Detect which cell encompasses the target text, then output its (x, y) center coordinate. 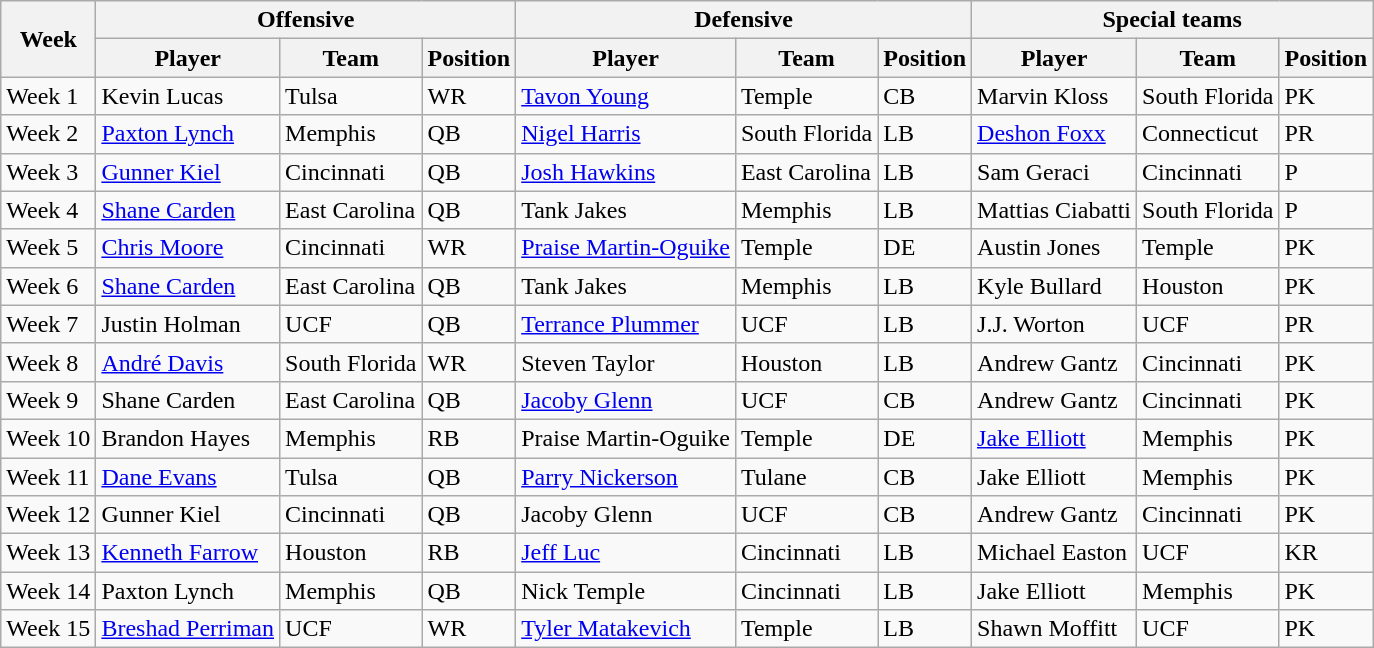
Breshad Perriman (188, 629)
Tulane (806, 477)
Week 9 (48, 400)
Shawn Moffitt (1054, 629)
Kyle Bullard (1054, 286)
Chris Moore (188, 248)
Terrance Plummer (626, 324)
Week 3 (48, 172)
Austin Jones (1054, 248)
Week 5 (48, 248)
Week 7 (48, 324)
Week 1 (48, 96)
Defensive (744, 20)
Dane Evans (188, 477)
Michael Easton (1054, 553)
Week 14 (48, 591)
Nick Temple (626, 591)
Week 2 (48, 134)
Deshon Foxx (1054, 134)
Kevin Lucas (188, 96)
Week 13 (48, 553)
Jeff Luc (626, 553)
André Davis (188, 362)
Week 11 (48, 477)
Sam Geraci (1054, 172)
Tavon Young (626, 96)
Week (48, 39)
Week 6 (48, 286)
Brandon Hayes (188, 438)
Josh Hawkins (626, 172)
Kenneth Farrow (188, 553)
Connecticut (1208, 134)
Week 4 (48, 210)
Mattias Ciabatti (1054, 210)
Special teams (1172, 20)
Tyler Matakevich (626, 629)
Nigel Harris (626, 134)
Justin Holman (188, 324)
Offensive (306, 20)
Parry Nickerson (626, 477)
Week 15 (48, 629)
KR (1326, 553)
Week 12 (48, 515)
J.J. Worton (1054, 324)
Marvin Kloss (1054, 96)
Week 8 (48, 362)
Steven Taylor (626, 362)
Week 10 (48, 438)
